Output the (X, Y) coordinate of the center of the cell containing the given text.  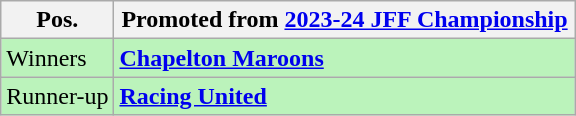
Promoted from 2023-24 JFF Championship (344, 20)
Racing United (344, 96)
Pos. (58, 20)
Runner-up (58, 96)
Winners (58, 58)
Chapelton Maroons (344, 58)
